Output the [x, y] coordinate of the center of the cell containing the given text.  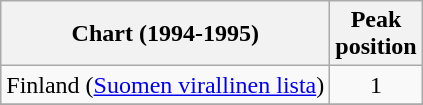
Peakposition [376, 34]
Finland (Suomen virallinen lista) [166, 85]
1 [376, 85]
Chart (1994-1995) [166, 34]
